Extract the [X, Y] coordinate from the center of the cell holding the provided text.  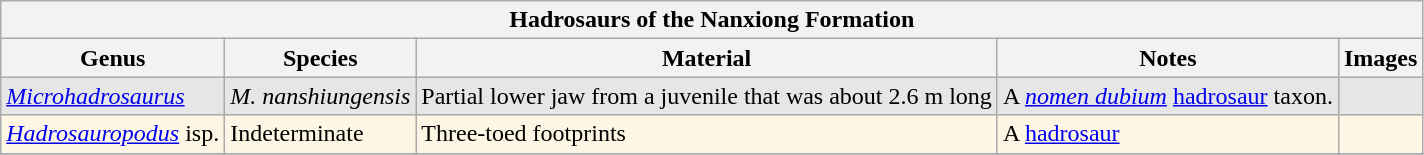
A hadrosaur [1168, 134]
Partial lower jaw from a juvenile that was about 2.6 m long [707, 96]
Notes [1168, 58]
Species [320, 58]
Hadrosaurs of the Nanxiong Formation [712, 20]
M. nanshiungensis [320, 96]
Images [1380, 58]
A nomen dubium hadrosaur taxon. [1168, 96]
Hadrosauropodus isp. [113, 134]
Genus [113, 58]
Microhadrosaurus [113, 96]
Material [707, 58]
Three-toed footprints [707, 134]
Indeterminate [320, 134]
